Find where the given text appears and provide that cell's center as (X, Y) coordinate. 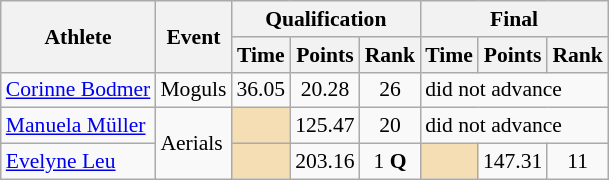
Corinne Bodmer (78, 90)
36.05 (260, 90)
Athlete (78, 36)
26 (390, 90)
11 (578, 162)
Event (193, 36)
Aerials (193, 144)
Final (514, 19)
Manuela Müller (78, 126)
Qualification (326, 19)
203.16 (324, 162)
20 (390, 126)
Evelyne Leu (78, 162)
1 Q (390, 162)
147.31 (512, 162)
125.47 (324, 126)
Moguls (193, 90)
20.28 (324, 90)
